Return the [x, y] coordinate for the center point of the cell that contains the specified text.  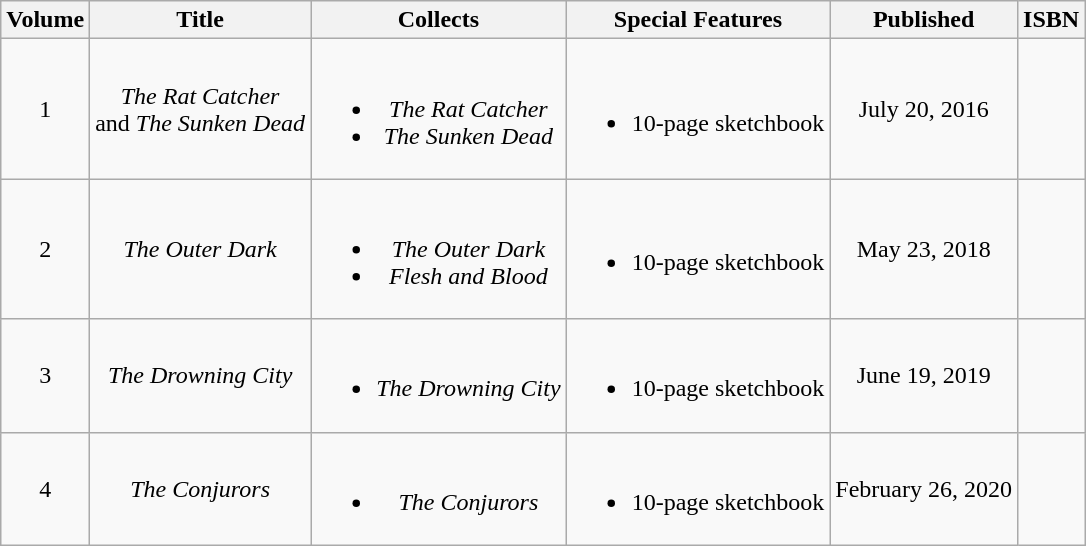
February 26, 2020 [924, 488]
Volume [46, 20]
Title [200, 20]
The Outer DarkFlesh and Blood [439, 249]
4 [46, 488]
ISBN [1052, 20]
July 20, 2016 [924, 109]
Special Features [698, 20]
The Rat CatcherThe Sunken Dead [439, 109]
2 [46, 249]
Published [924, 20]
May 23, 2018 [924, 249]
1 [46, 109]
3 [46, 376]
June 19, 2019 [924, 376]
The Outer Dark [200, 249]
Collects [439, 20]
The Rat Catcherand The Sunken Dead [200, 109]
